Output the [x, y] coordinate of the center of the cell containing the given text.  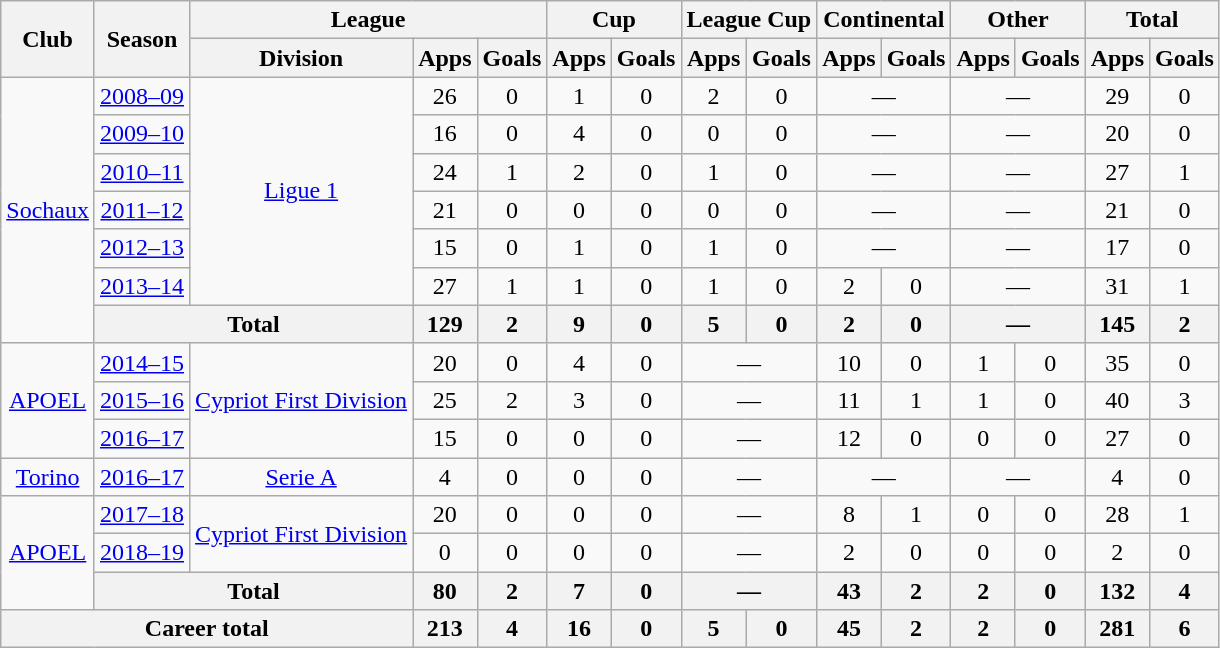
2011–12 [142, 210]
9 [579, 324]
40 [1117, 400]
26 [445, 96]
2009–10 [142, 134]
League [368, 20]
35 [1117, 362]
2015–16 [142, 400]
43 [849, 591]
28 [1117, 515]
145 [1117, 324]
Other [1018, 20]
2008–09 [142, 96]
Torino [48, 477]
Continental [884, 20]
12 [849, 438]
29 [1117, 96]
2018–19 [142, 553]
2017–18 [142, 515]
2010–11 [142, 172]
Ligue 1 [302, 191]
80 [445, 591]
Season [142, 39]
Club [48, 39]
2014–15 [142, 362]
10 [849, 362]
11 [849, 400]
Career total [207, 629]
31 [1117, 286]
45 [849, 629]
132 [1117, 591]
Sochaux [48, 210]
25 [445, 400]
Serie A [302, 477]
213 [445, 629]
Division [302, 58]
7 [579, 591]
8 [849, 515]
Cup [614, 20]
129 [445, 324]
17 [1117, 248]
281 [1117, 629]
League Cup [749, 20]
2012–13 [142, 248]
6 [1185, 629]
24 [445, 172]
2013–14 [142, 286]
